Identify which cell holds the provided text, then report its (x, y) central coordinate. 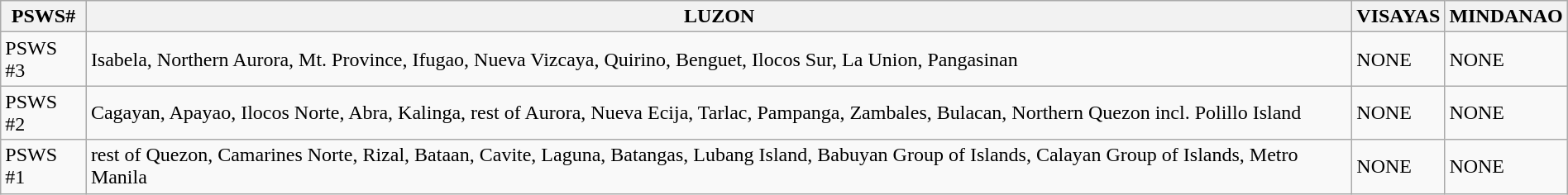
Isabela, Northern Aurora, Mt. Province, Ifugao, Nueva Vizcaya, Quirino, Benguet, Ilocos Sur, La Union, Pangasinan (719, 59)
VISAYAS (1398, 17)
PSWS #3 (44, 59)
Cagayan, Apayao, Ilocos Norte, Abra, Kalinga, rest of Aurora, Nueva Ecija, Tarlac, Pampanga, Zambales, Bulacan, Northern Quezon incl. Polillo Island (719, 112)
LUZON (719, 17)
PSWS #1 (44, 167)
MINDANAO (1506, 17)
PSWS# (44, 17)
PSWS #2 (44, 112)
